Return (x, y) of the center of cell containing provided text 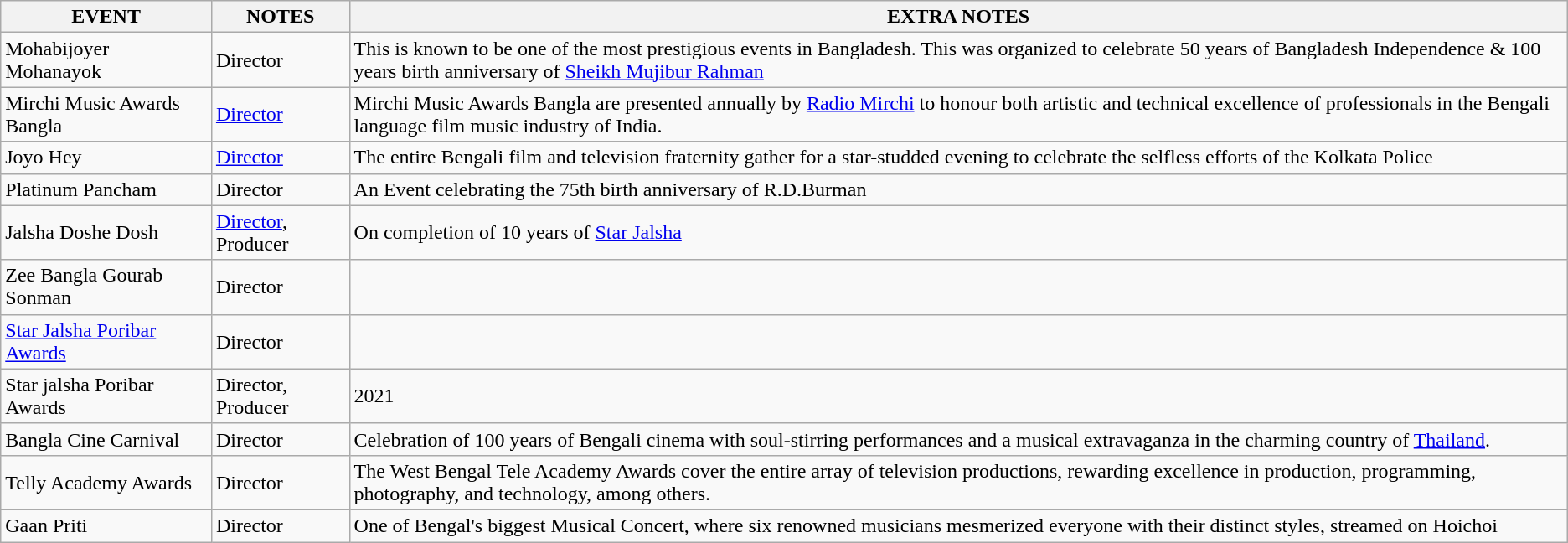
Star jalsha Poribar Awards (106, 396)
On completion of 10 years of Star Jalsha (958, 233)
2021 (958, 396)
Mirchi Music Awards Bangla (106, 114)
The entire Bengali film and television fraternity gather for a star-studded evening to celebrate the selfless efforts of the Kolkata Police (958, 158)
EXTRA NOTES (958, 17)
Star Jalsha Poribar Awards (106, 342)
Telly Academy Awards (106, 483)
One of Bengal's biggest Musical Concert, where six renowned musicians mesmerized everyone with their distinct styles, streamed on Hoichoi (958, 525)
Celebration of 100 years of Bengali cinema with soul-stirring performances and a musical extravaganza in the charming country of Thailand. (958, 439)
Gaan Priti (106, 525)
Platinum Pancham (106, 189)
An Event celebrating the 75th birth anniversary of R.D.Burman (958, 189)
EVENT (106, 17)
Jalsha Doshe Dosh (106, 233)
Zee Bangla Gourab Sonman (106, 287)
Joyo Hey (106, 158)
Mohabijoyer Mohanayok (106, 60)
Bangla Cine Carnival (106, 439)
NOTES (280, 17)
